Provide the [x, y] coordinate of the cell's center where the given text is located.  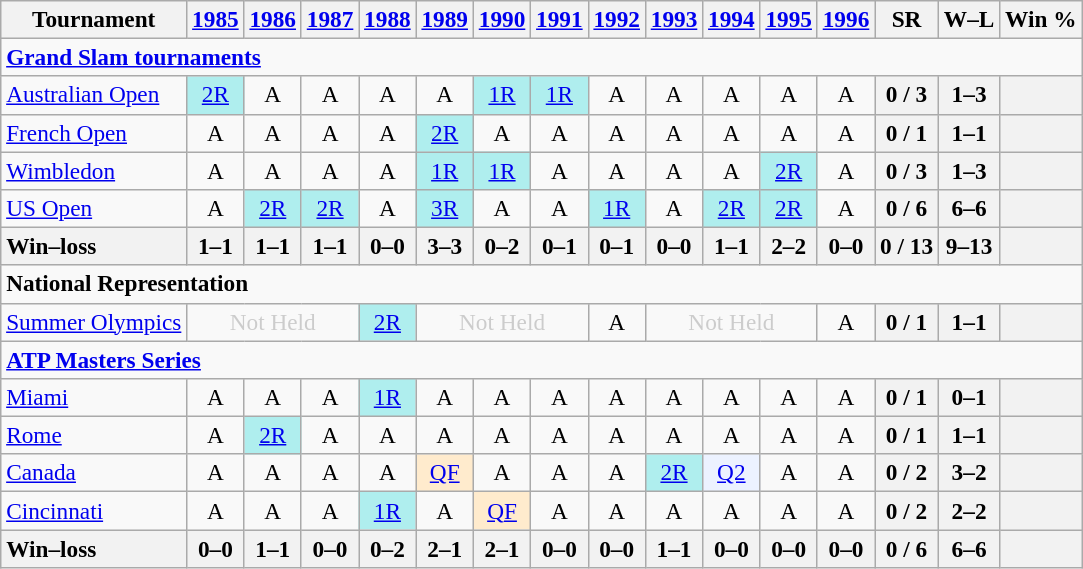
Canada [94, 473]
3–3 [444, 246]
1986 [272, 19]
Wimbledon [94, 170]
1989 [444, 19]
SR [907, 19]
Cincinnati [94, 510]
W–L [968, 19]
US Open [94, 208]
ATP Masters Series [542, 359]
Australian Open [94, 95]
1990 [502, 19]
Grand Slam tournaments [542, 57]
1987 [330, 19]
1994 [732, 19]
0 / 13 [907, 246]
Summer Olympics [94, 322]
3–2 [968, 473]
Rome [94, 435]
1993 [674, 19]
French Open [94, 133]
3R [444, 208]
1988 [388, 19]
1995 [788, 19]
9–13 [968, 246]
Tournament [94, 19]
Win % [1041, 19]
1985 [216, 19]
1991 [560, 19]
Q2 [732, 473]
Miami [94, 397]
National Representation [542, 284]
1996 [846, 19]
1992 [616, 19]
